Return the [X, Y] coordinate for the center point of the cell that contains the specified text.  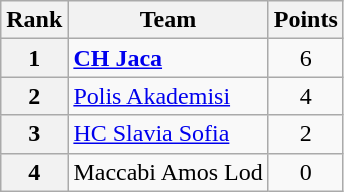
Points [306, 20]
0 [306, 172]
Rank [34, 20]
CH Jaca [168, 58]
Polis Akademisi [168, 96]
Maccabi Amos Lod [168, 172]
6 [306, 58]
3 [34, 134]
1 [34, 58]
Team [168, 20]
HC Slavia Sofia [168, 134]
